Search for the cell housing the specified text and yield its [X, Y] center coordinate. 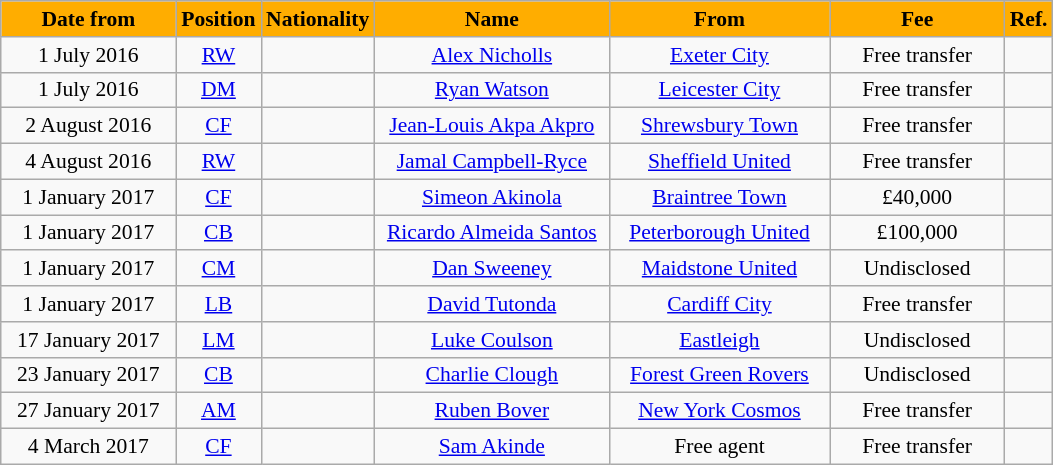
Position [218, 19]
Forest Green Rovers [719, 375]
Charlie Clough [492, 375]
4 August 2016 [88, 162]
Leicester City [719, 90]
Exeter City [719, 55]
Maidstone United [719, 269]
£100,000 [918, 233]
Free agent [719, 447]
Name [492, 19]
From [719, 19]
27 January 2017 [88, 411]
Braintree Town [719, 197]
DM [218, 90]
Ref. [1029, 19]
CM [218, 269]
Ryan Watson [492, 90]
Jamal Campbell-Ryce [492, 162]
Jean-Louis Akpa Akpro [492, 126]
Eastleigh [719, 340]
Peterborough United [719, 233]
2 August 2016 [88, 126]
17 January 2017 [88, 340]
Simeon Akinola [492, 197]
Shrewsbury Town [719, 126]
Cardiff City [719, 304]
Fee [918, 19]
LM [218, 340]
Dan Sweeney [492, 269]
£40,000 [918, 197]
David Tutonda [492, 304]
Date from [88, 19]
Nationality [318, 19]
LB [218, 304]
New York Cosmos [719, 411]
23 January 2017 [88, 375]
Alex Nicholls [492, 55]
AM [218, 411]
Sam Akinde [492, 447]
Luke Coulson [492, 340]
Ruben Bover [492, 411]
Sheffield United [719, 162]
4 March 2017 [88, 447]
Ricardo Almeida Santos [492, 233]
